Return the (x, y) coordinate for the center point of the cell that contains the specified text.  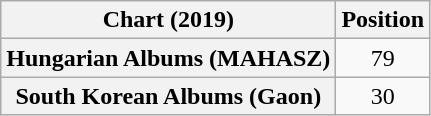
South Korean Albums (Gaon) (168, 96)
30 (383, 96)
Hungarian Albums (MAHASZ) (168, 58)
79 (383, 58)
Chart (2019) (168, 20)
Position (383, 20)
